Return the [X, Y] coordinate for the center point of the cell that contains the specified text.  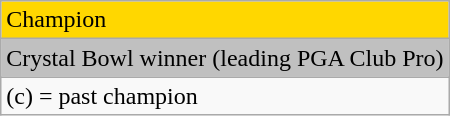
Champion [225, 20]
Crystal Bowl winner (leading PGA Club Pro) [225, 58]
(c) = past champion [225, 96]
